Find where the given text appears and provide that cell's center as (X, Y) coordinate. 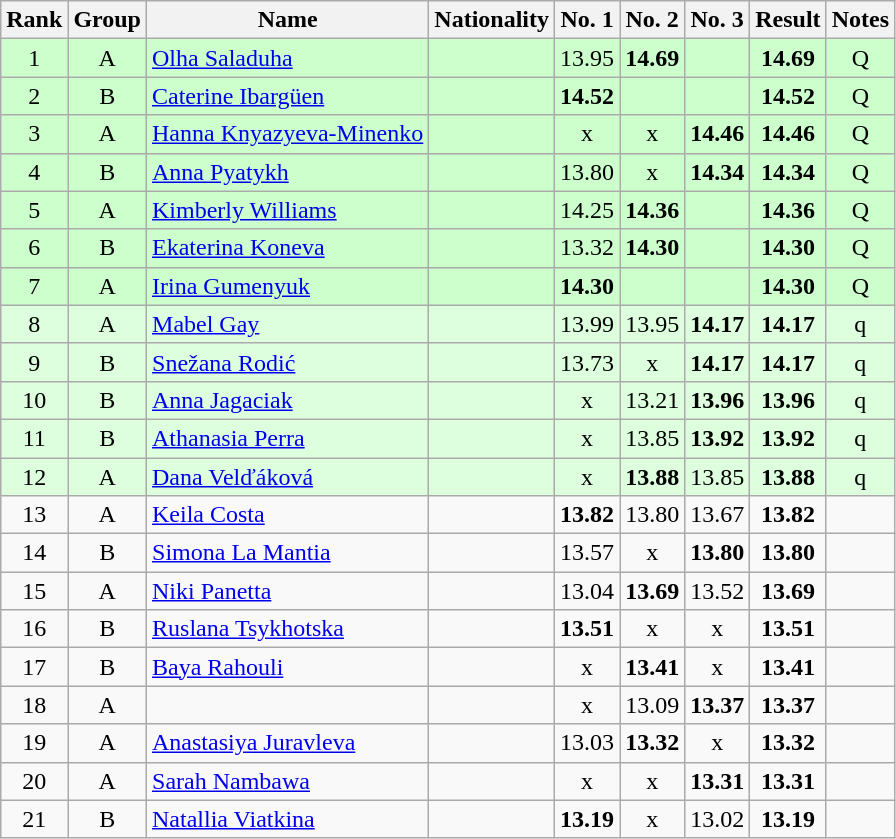
Name (288, 20)
20 (34, 781)
Snežana Rodić (288, 362)
Irina Gumenyuk (288, 286)
13 (34, 515)
13.02 (718, 819)
12 (34, 477)
Baya Rahouli (288, 667)
13.04 (588, 591)
Group (108, 20)
Ruslana Tsykhotska (288, 629)
Rank (34, 20)
13.73 (588, 362)
Anna Jagaciak (288, 400)
2 (34, 96)
Nationality (492, 20)
7 (34, 286)
Keila Costa (288, 515)
13.21 (652, 400)
Simona La Mantia (288, 553)
Niki Panetta (288, 591)
6 (34, 248)
19 (34, 743)
18 (34, 705)
Athanasia Perra (288, 438)
8 (34, 324)
13.57 (588, 553)
1 (34, 58)
Anna Pyatykh (288, 172)
5 (34, 210)
Olha Saladuha (288, 58)
Caterine Ibargüen (288, 96)
13.52 (718, 591)
4 (34, 172)
Ekaterina Koneva (288, 248)
13.99 (588, 324)
17 (34, 667)
14.25 (588, 210)
10 (34, 400)
13.09 (652, 705)
Dana Velďáková (288, 477)
Notes (860, 20)
3 (34, 134)
Natallia Viatkina (288, 819)
Anastasiya Juravleva (288, 743)
No. 1 (588, 20)
13.03 (588, 743)
Hanna Knyazyeva-Minenko (288, 134)
16 (34, 629)
14 (34, 553)
Mabel Gay (288, 324)
Result (788, 20)
9 (34, 362)
11 (34, 438)
Kimberly Williams (288, 210)
No. 3 (718, 20)
Sarah Nambawa (288, 781)
No. 2 (652, 20)
13.67 (718, 515)
15 (34, 591)
21 (34, 819)
